Return (x, y) of the center of cell containing provided text 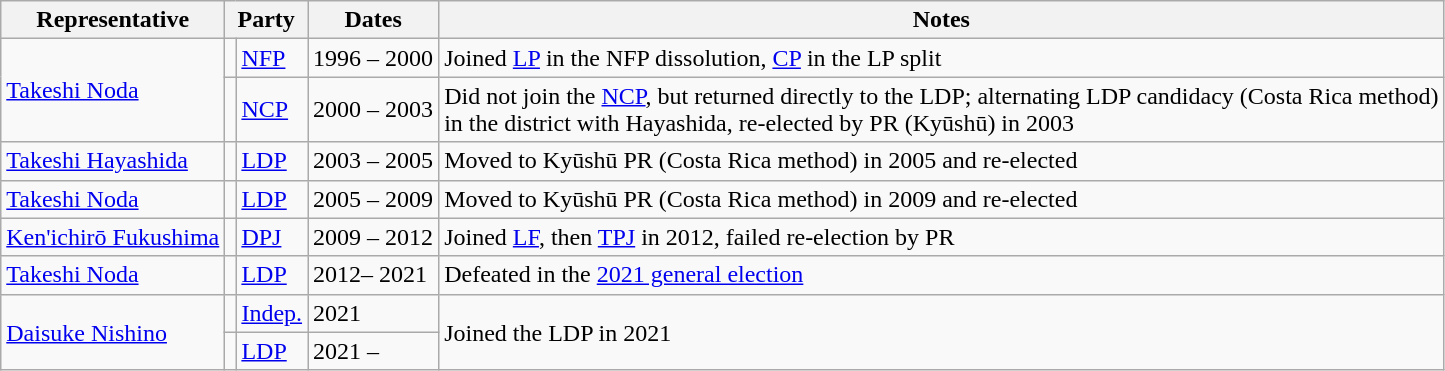
Defeated in the 2021 general election (942, 275)
2021 (374, 313)
DPJ (272, 237)
1996 – 2000 (374, 58)
2005 – 2009 (374, 199)
2012– 2021 (374, 275)
Joined the LDP in 2021 (942, 332)
2000 – 2003 (374, 110)
NCP (272, 110)
Moved to Kyūshū PR (Costa Rica method) in 2009 and re-elected (942, 199)
Notes (942, 20)
Ken'ichirō Fukushima (113, 237)
Party (266, 20)
Daisuke Nishino (113, 332)
Representative (113, 20)
2021 – (374, 351)
Indep. (272, 313)
Joined LF, then TPJ in 2012, failed re-election by PR (942, 237)
Moved to Kyūshū PR (Costa Rica method) in 2005 and re-elected (942, 161)
Joined LP in the NFP dissolution, CP in the LP split (942, 58)
NFP (272, 58)
2003 – 2005 (374, 161)
Dates (374, 20)
2009 – 2012 (374, 237)
Takeshi Hayashida (113, 161)
